Output the (X, Y) coordinate of the center of the cell containing the given text.  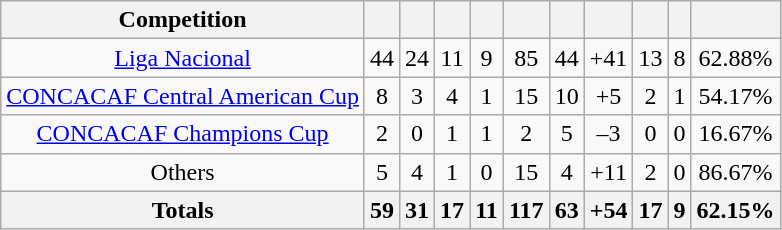
59 (382, 210)
3 (418, 96)
63 (566, 210)
CONCACAF Champions Cup (183, 134)
+5 (608, 96)
62.15% (736, 210)
Competition (183, 20)
54.17% (736, 96)
–3 (608, 134)
+54 (608, 210)
+41 (608, 58)
Liga Nacional (183, 58)
16.67% (736, 134)
Totals (183, 210)
86.67% (736, 172)
62.88% (736, 58)
13 (650, 58)
24 (418, 58)
CONCACAF Central American Cup (183, 96)
117 (526, 210)
31 (418, 210)
10 (566, 96)
Others (183, 172)
85 (526, 58)
+11 (608, 172)
